Locate the cell with the specified text and output its (X, Y) center coordinate. 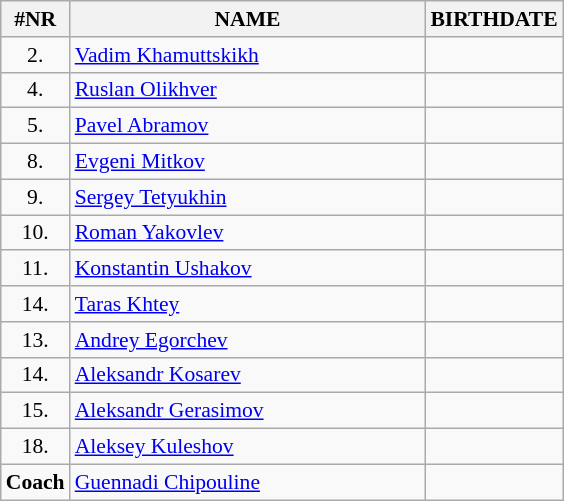
Konstantin Ushakov (248, 269)
Aleksandr Gerasimov (248, 411)
11. (36, 269)
Evgeni Mitkov (248, 162)
15. (36, 411)
Coach (36, 482)
#NR (36, 19)
8. (36, 162)
Andrey Egorchev (248, 340)
Ruslan Olikhver (248, 90)
Roman Yakovlev (248, 233)
5. (36, 126)
2. (36, 55)
Guennadi Chipouline (248, 482)
Vadim Khamuttskikh (248, 55)
Pavel Abramov (248, 126)
9. (36, 197)
18. (36, 447)
Aleksandr Kosarev (248, 375)
10. (36, 233)
Sergey Tetyukhin (248, 197)
Taras Khtey (248, 304)
4. (36, 90)
Aleksey Kuleshov (248, 447)
BIRTHDATE (494, 19)
13. (36, 340)
NAME (248, 19)
